Return [X, Y] of the center of cell containing provided text 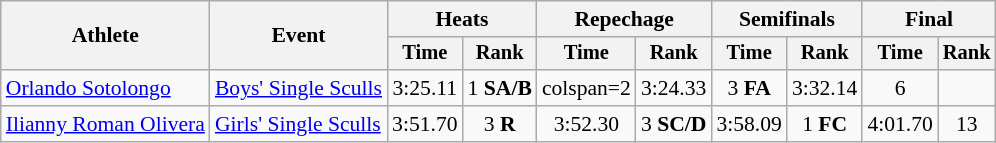
1 SA/B [500, 88]
3 R [500, 124]
Final [928, 19]
3:51.70 [424, 124]
Boys' Single Sculls [298, 88]
4:01.70 [900, 124]
3:58.09 [748, 124]
colspan=2 [586, 88]
Repechage [624, 19]
3:52.30 [586, 124]
3 FA [748, 88]
3:32.14 [824, 88]
13 [967, 124]
Heats [462, 19]
Girls' Single Sculls [298, 124]
Orlando Sotolongo [106, 88]
3:24.33 [674, 88]
1 FC [824, 124]
3 SC/D [674, 124]
Ilianny Roman Olivera [106, 124]
3:25.11 [424, 88]
Athlete [106, 36]
6 [900, 88]
Event [298, 36]
Semifinals [786, 19]
